Identify which cell holds the provided text, then report its (X, Y) central coordinate. 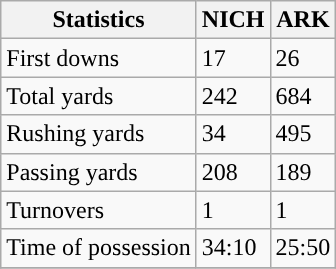
25:50 (303, 248)
NICH (233, 20)
495 (303, 134)
34 (233, 134)
First downs (99, 58)
17 (233, 58)
Statistics (99, 20)
26 (303, 58)
34:10 (233, 248)
242 (233, 96)
Total yards (99, 96)
Time of possession (99, 248)
189 (303, 172)
684 (303, 96)
Rushing yards (99, 134)
Passing yards (99, 172)
208 (233, 172)
Turnovers (99, 210)
ARK (303, 20)
